Find where the given text appears and provide that cell's center as (X, Y) coordinate. 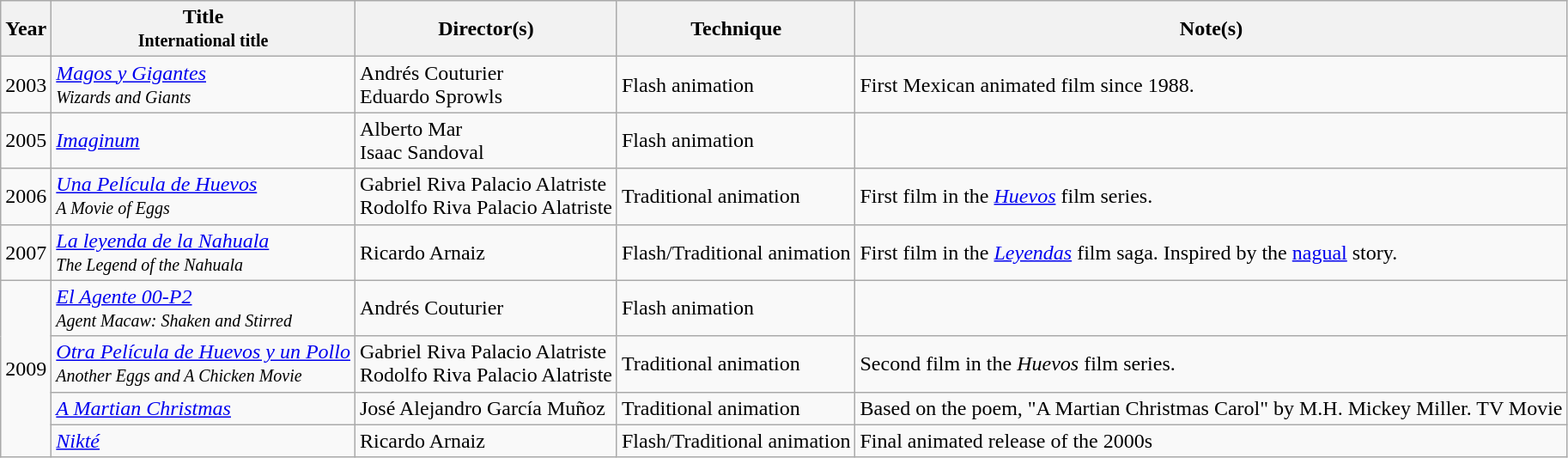
La leyenda de la NahualaThe Legend of the Nahuala (204, 253)
Andrés Couturier (486, 308)
First film in the Huevos film series. (1211, 196)
Director(s) (486, 29)
Note(s) (1211, 29)
Una Película de HuevosA Movie of Eggs (204, 196)
2009 (26, 369)
Andrés CouturierEduardo Sprowls (486, 84)
2005 (26, 141)
2007 (26, 253)
Based on the poem, "A Martian Christmas Carol" by M.H. Mickey Miller. TV Movie (1211, 408)
José Alejandro García Muñoz (486, 408)
2006 (26, 196)
Magos y GigantesWizards and Giants (204, 84)
El Agente 00-P2Agent Macaw: Shaken and Stirred (204, 308)
Final animated release of the 2000s (1211, 441)
First film in the Leyendas film saga. Inspired by the nagual story. (1211, 253)
2003 (26, 84)
Imaginum (204, 141)
Second film in the Huevos film series. (1211, 364)
Nikté (204, 441)
Year (26, 29)
TitleInternational title (204, 29)
A Martian Christmas (204, 408)
Technique (736, 29)
Otra Película de Huevos y un PolloAnother Eggs and A Chicken Movie (204, 364)
First Mexican animated film since 1988. (1211, 84)
Alberto MarIsaac Sandoval (486, 141)
